Locate the cell with the specified text and output its [x, y] center coordinate. 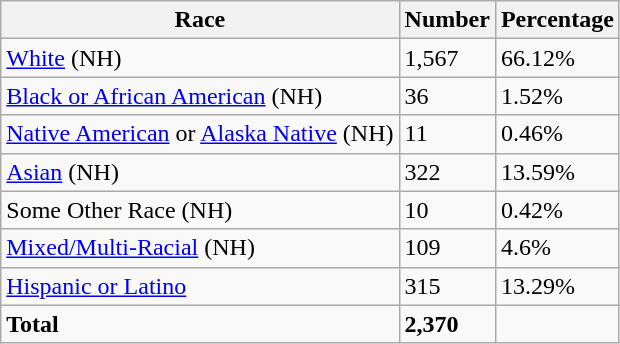
Mixed/Multi-Racial (NH) [200, 248]
4.6% [557, 248]
Black or African American (NH) [200, 96]
10 [447, 210]
Percentage [557, 20]
0.42% [557, 210]
1.52% [557, 96]
Hispanic or Latino [200, 286]
322 [447, 172]
13.59% [557, 172]
109 [447, 248]
Asian (NH) [200, 172]
Number [447, 20]
Some Other Race (NH) [200, 210]
1,567 [447, 58]
36 [447, 96]
Native American or Alaska Native (NH) [200, 134]
0.46% [557, 134]
11 [447, 134]
White (NH) [200, 58]
66.12% [557, 58]
2,370 [447, 324]
Race [200, 20]
13.29% [557, 286]
Total [200, 324]
315 [447, 286]
